Identify which cell holds the provided text, then report its [x, y] central coordinate. 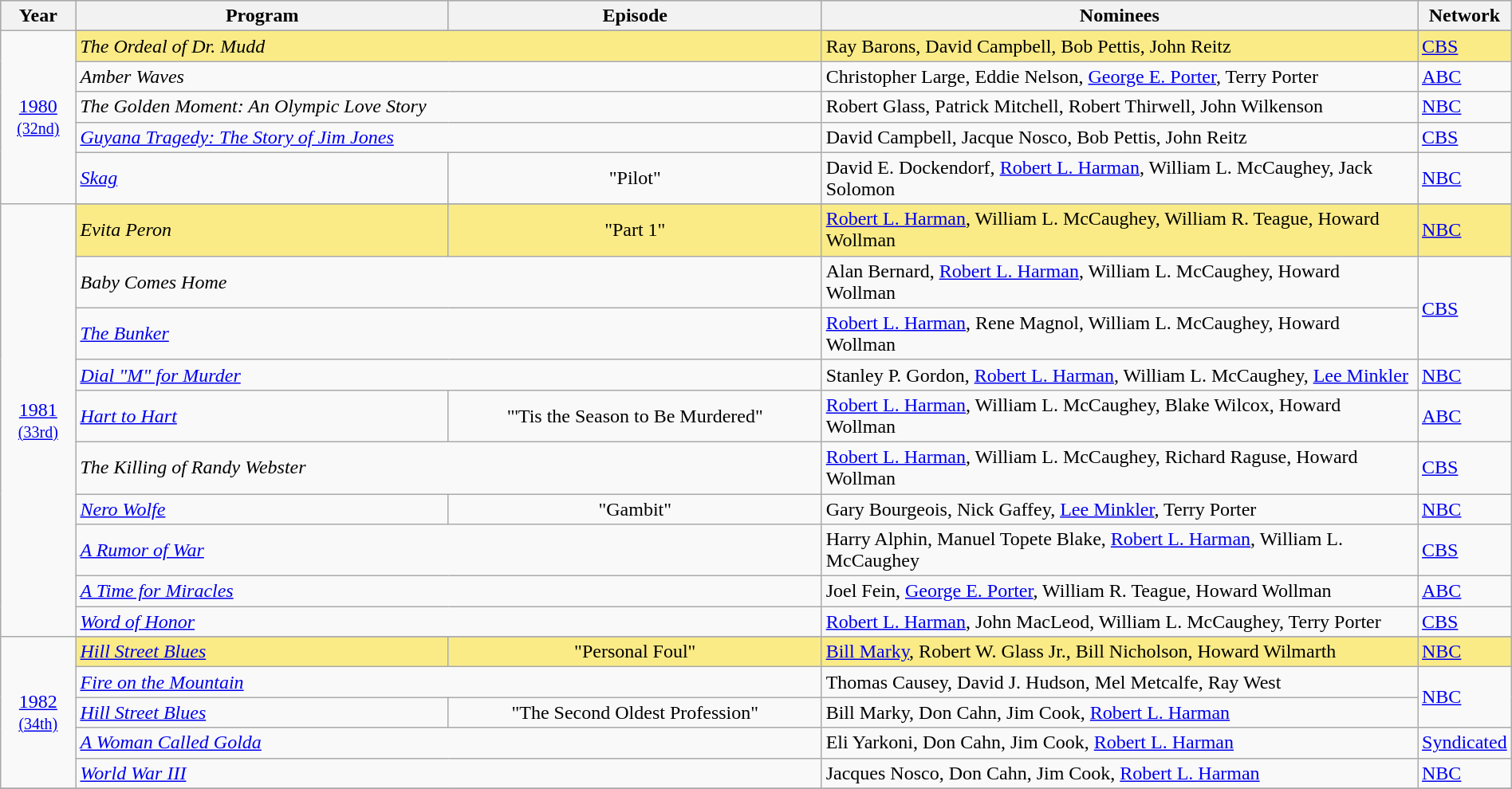
Gary Bourgeois, Nick Gaffey, Lee Minkler, Terry Porter [1120, 509]
Hart to Hart [262, 416]
A Time for Miracles [448, 591]
Eli Yarkoni, Don Cahn, Jim Cook, Robert L. Harman [1120, 743]
World War III [448, 773]
Robert L. Harman, William L. McCaughey, Blake Wilcox, Howard Wollman [1120, 416]
The Ordeal of Dr. Mudd [448, 46]
Robert L. Harman, William L. McCaughey, William R. Teague, Howard Wollman [1120, 230]
The Killing of Randy Webster [448, 467]
1980(32nd) [38, 118]
Fire on the Mountain [448, 682]
1982(34th) [38, 712]
Robert L. Harman, William L. McCaughey, Richard Raguse, Howard Wollman [1120, 467]
Dial "M" for Murder [448, 375]
Ray Barons, David Campbell, Bob Pettis, John Reitz [1120, 46]
Program [262, 16]
Bill Marky, Don Cahn, Jim Cook, Robert L. Harman [1120, 712]
"'Tis the Season to Be Murdered" [635, 416]
Episode [635, 16]
A Rumor of War [448, 550]
Skag [262, 179]
David Campbell, Jacque Nosco, Bob Pettis, John Reitz [1120, 137]
1981(33rd) [38, 421]
Amber Waves [448, 77]
"Part 1" [635, 230]
Robert Glass, Patrick Mitchell, Robert Thirwell, John Wilkenson [1120, 107]
Syndicated [1465, 743]
Baby Comes Home [448, 282]
"Gambit" [635, 509]
Thomas Causey, David J. Hudson, Mel Metcalfe, Ray West [1120, 682]
Joel Fein, George E. Porter, William R. Teague, Howard Wollman [1120, 591]
Nero Wolfe [262, 509]
Guyana Tragedy: The Story of Jim Jones [448, 137]
Evita Peron [262, 230]
Bill Marky, Robert W. Glass Jr., Bill Nicholson, Howard Wilmarth [1120, 652]
Stanley P. Gordon, Robert L. Harman, William L. McCaughey, Lee Minkler [1120, 375]
"The Second Oldest Profession" [635, 712]
Year [38, 16]
Alan Bernard, Robert L. Harman, William L. McCaughey, Howard Wollman [1120, 282]
A Woman Called Golda [448, 743]
Network [1465, 16]
Nominees [1120, 16]
Harry Alphin, Manuel Topete Blake, Robert L. Harman, William L. McCaughey [1120, 550]
"Pilot" [635, 179]
Robert L. Harman, John MacLeod, William L. McCaughey, Terry Porter [1120, 622]
The Bunker [448, 333]
Word of Honor [448, 622]
Christopher Large, Eddie Nelson, George E. Porter, Terry Porter [1120, 77]
David E. Dockendorf, Robert L. Harman, William L. McCaughey, Jack Solomon [1120, 179]
"Personal Foul" [635, 652]
Jacques Nosco, Don Cahn, Jim Cook, Robert L. Harman [1120, 773]
Robert L. Harman, Rene Magnol, William L. McCaughey, Howard Wollman [1120, 333]
The Golden Moment: An Olympic Love Story [448, 107]
